Return [X, Y] of the center of cell containing provided text 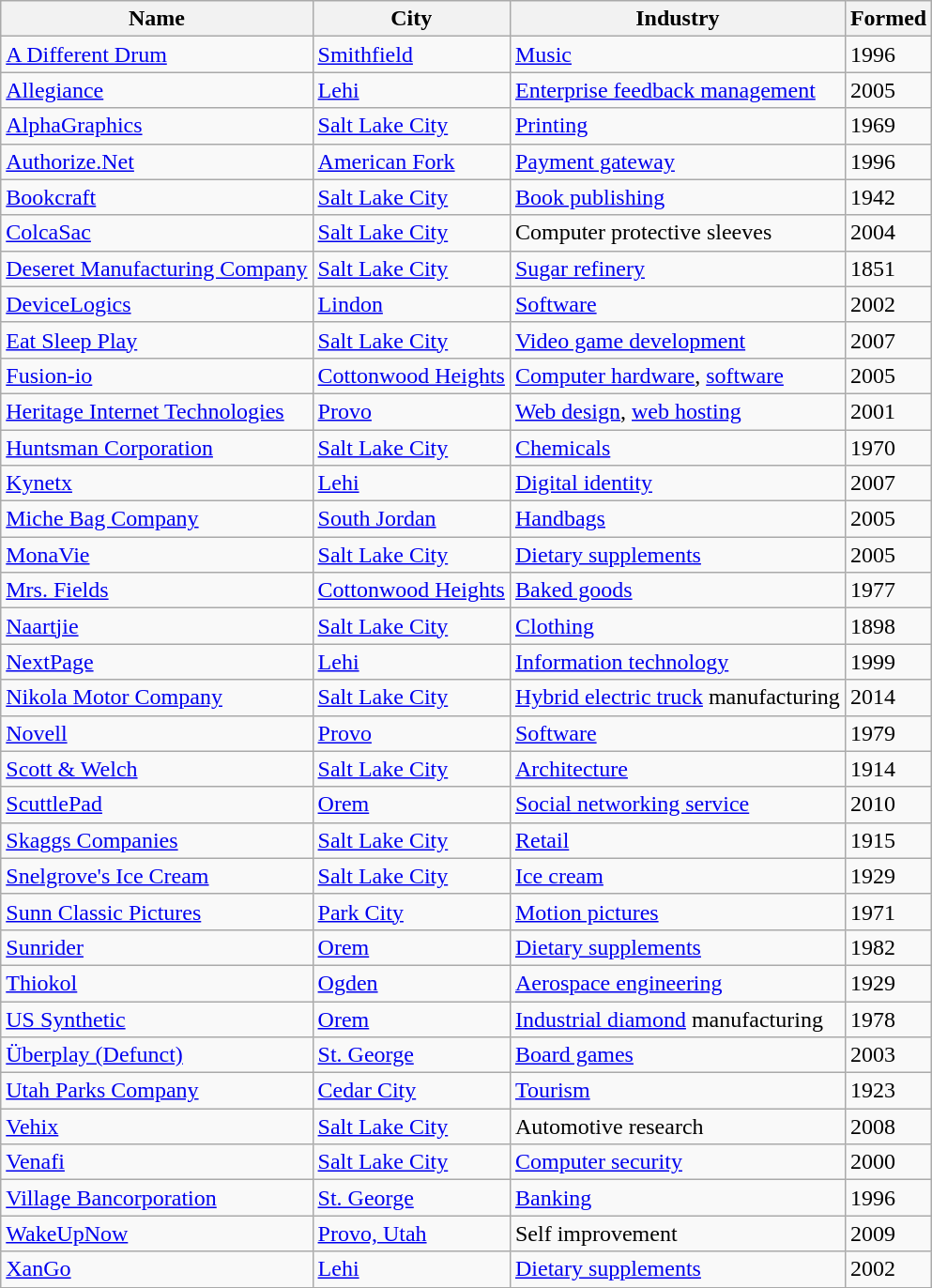
2014 [888, 698]
Video game development [678, 340]
Enterprise feedback management [678, 90]
Novell [157, 733]
Clothing [678, 626]
Provo, Utah [411, 1234]
Social networking service [678, 805]
1898 [888, 626]
DeviceLogics [157, 304]
Banking [678, 1198]
Industrial diamond manufacturing [678, 1019]
Aerospace engineering [678, 983]
Kynetx [157, 483]
Formed [888, 19]
Deseret Manufacturing Company [157, 268]
1979 [888, 733]
Mrs. Fields [157, 590]
1923 [888, 1091]
Architecture [678, 769]
Nikola Motor Company [157, 698]
Park City [411, 912]
Allegiance [157, 90]
Digital identity [678, 483]
Überplay (Defunct) [157, 1055]
Computer security [678, 1162]
Authorize.Net [157, 161]
1915 [888, 840]
Smithfield [411, 54]
Baked goods [678, 590]
1999 [888, 662]
Snelgrove's Ice Cream [157, 876]
1969 [888, 126]
Computer protective sleeves [678, 233]
Venafi [157, 1162]
Printing [678, 126]
Chemicals [678, 448]
Miche Bag Company [157, 519]
Heritage Internet Technologies [157, 411]
2008 [888, 1127]
2003 [888, 1055]
NextPage [157, 662]
Sugar refinery [678, 268]
Music [678, 54]
Utah Parks Company [157, 1091]
Automotive research [678, 1127]
Tourism [678, 1091]
AlphaGraphics [157, 126]
Naartjie [157, 626]
Ice cream [678, 876]
Board games [678, 1055]
WakeUpNow [157, 1234]
Village Bancorporation [157, 1198]
2010 [888, 805]
2009 [888, 1234]
Sunn Classic Pictures [157, 912]
Book publishing [678, 197]
1851 [888, 268]
Vehix [157, 1127]
Cedar City [411, 1091]
Computer hardware, software [678, 376]
Fusion-io [157, 376]
US Synthetic [157, 1019]
1982 [888, 947]
2000 [888, 1162]
ColcaSac [157, 233]
1978 [888, 1019]
2004 [888, 233]
South Jordan [411, 519]
Self improvement [678, 1234]
MonaVie [157, 555]
Lindon [411, 304]
1971 [888, 912]
Web design, web hosting [678, 411]
Information technology [678, 662]
Scott & Welch [157, 769]
Skaggs Companies [157, 840]
Hybrid electric truck manufacturing [678, 698]
Bookcraft [157, 197]
Ogden [411, 983]
American Fork [411, 161]
Huntsman Corporation [157, 448]
Industry [678, 19]
ScuttlePad [157, 805]
City [411, 19]
Name [157, 19]
2001 [888, 411]
Payment gateway [678, 161]
1977 [888, 590]
Sunrider [157, 947]
Handbags [678, 519]
XanGo [157, 1269]
1942 [888, 197]
Eat Sleep Play [157, 340]
A Different Drum [157, 54]
Thiokol [157, 983]
1970 [888, 448]
Retail [678, 840]
1914 [888, 769]
Motion pictures [678, 912]
